Scan for the cell matching the given text and deliver its [x, y] coordinate at center. 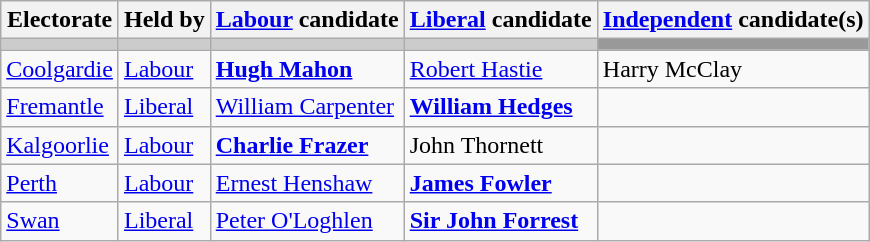
Harry McClay [733, 69]
Swan [60, 221]
Robert Hastie [500, 69]
James Fowler [500, 183]
William Hedges [500, 107]
Ernest Henshaw [307, 183]
Peter O'Loghlen [307, 221]
Independent candidate(s) [733, 20]
Liberal candidate [500, 20]
Held by [164, 20]
Charlie Frazer [307, 145]
John Thornett [500, 145]
Sir John Forrest [500, 221]
Coolgardie [60, 69]
Labour candidate [307, 20]
Electorate [60, 20]
William Carpenter [307, 107]
Kalgoorlie [60, 145]
Hugh Mahon [307, 69]
Perth [60, 183]
Fremantle [60, 107]
